Provide the [x, y] coordinate of the cell's center where the given text is located.  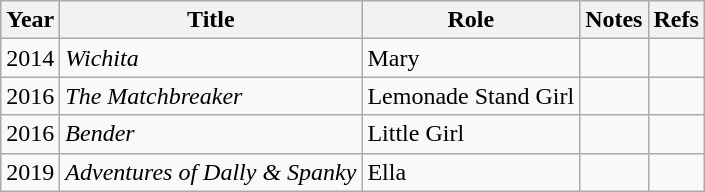
Refs [676, 20]
Notes [614, 20]
2014 [30, 58]
The Matchbreaker [211, 96]
2019 [30, 172]
Lemonade Stand Girl [471, 96]
Adventures of Dally & Spanky [211, 172]
Wichita [211, 58]
Role [471, 20]
Mary [471, 58]
Ella [471, 172]
Bender [211, 134]
Little Girl [471, 134]
Year [30, 20]
Title [211, 20]
